Scan for the cell matching the given text and deliver its [x, y] coordinate at center. 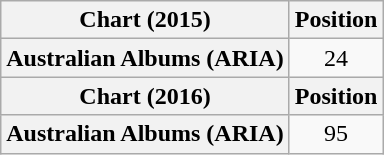
Chart (2016) [145, 96]
24 [336, 58]
Chart (2015) [145, 20]
95 [336, 134]
